Return [X, Y] of the center of cell containing provided text 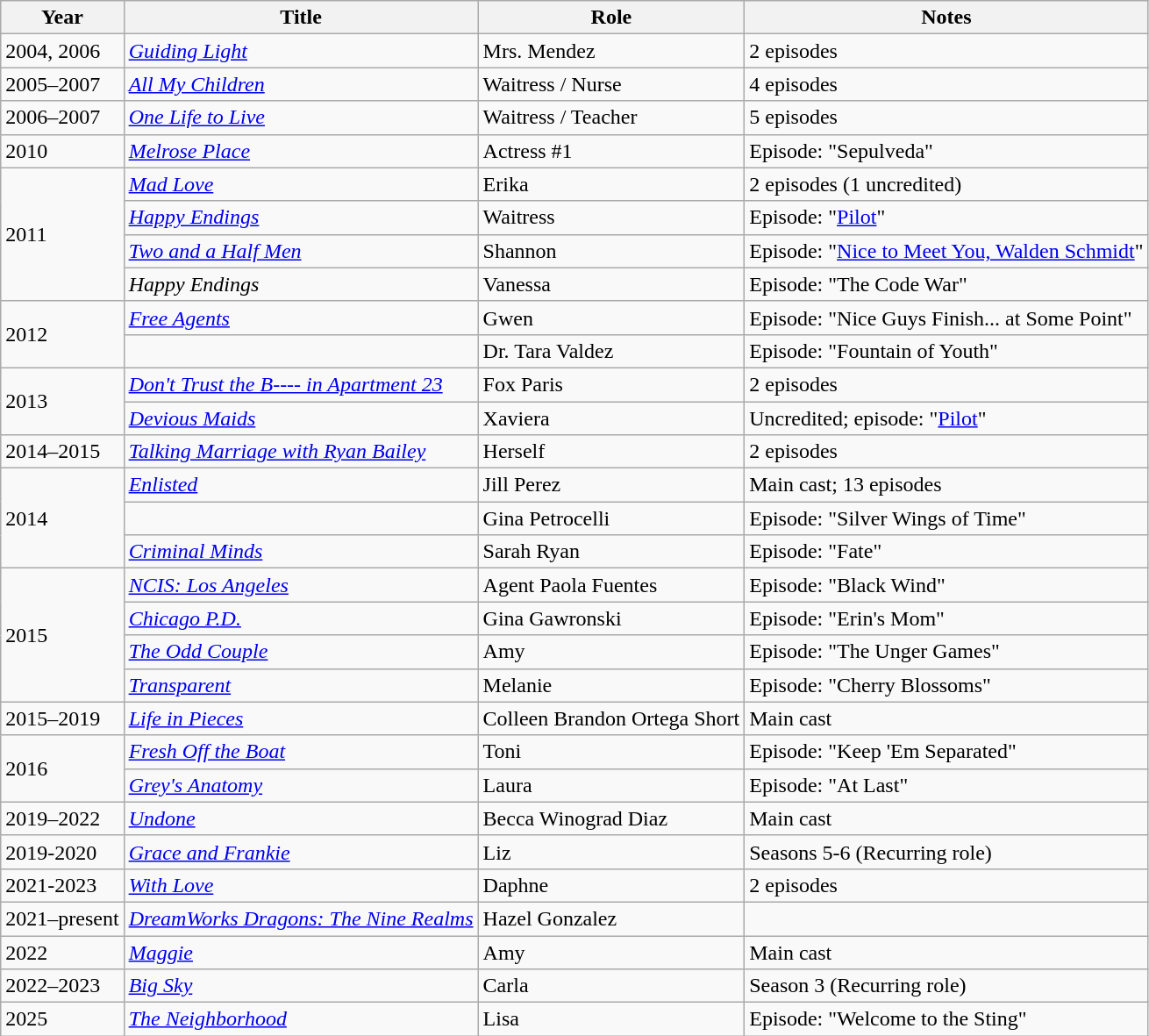
Mad Love [301, 184]
Episode: "Pilot" [946, 218]
Fresh Off the Boat [301, 752]
Episode: "Erin's Mom" [946, 618]
Waitress [611, 218]
Talking Marriage with Ryan Bailey [301, 452]
Devious Maids [301, 418]
Erika [611, 184]
2022 [62, 952]
Becca Winograd Diaz [611, 818]
With Love [301, 885]
2019–2022 [62, 818]
Big Sky [301, 986]
2006–2007 [62, 118]
Gina Petrocelli [611, 518]
2021-2023 [62, 885]
Episode: "The Code War" [946, 284]
Vanessa [611, 284]
Maggie [301, 952]
Sarah Ryan [611, 552]
2019-2020 [62, 852]
Episode: "Keep 'Em Separated" [946, 752]
Hazel Gonzalez [611, 918]
Episode: "The Unger Games" [946, 652]
2015 [62, 635]
Dr. Tara Valdez [611, 351]
The Neighborhood [301, 1019]
Fox Paris [611, 384]
Transparent [301, 685]
Melrose Place [301, 151]
Role [611, 18]
2005–2007 [62, 84]
Enlisted [301, 485]
Gina Gawronski [611, 618]
Title [301, 18]
Grace and Frankie [301, 852]
Xaviera [611, 418]
Episode: "Nice to Meet You, Walden Schmidt" [946, 251]
Toni [611, 752]
Shannon [611, 251]
Episode: "Fate" [946, 552]
DreamWorks Dragons: The Nine Realms [301, 918]
Season 3 (Recurring role) [946, 986]
2021–present [62, 918]
Episode: "Fountain of Youth" [946, 351]
Jill Perez [611, 485]
2014 [62, 518]
2004, 2006 [62, 51]
Daphne [611, 885]
2012 [62, 334]
Melanie [611, 685]
Undone [301, 818]
2 episodes (1 uncredited) [946, 184]
Chicago P.D. [301, 618]
2014–2015 [62, 452]
Life in Pieces [301, 718]
Free Agents [301, 318]
2013 [62, 401]
Episode: "Cherry Blossoms" [946, 685]
Two and a Half Men [301, 251]
Carla [611, 986]
Lisa [611, 1019]
2010 [62, 151]
Guiding Light [301, 51]
Waitress / Teacher [611, 118]
2015–2019 [62, 718]
Main cast; 13 episodes [946, 485]
4 episodes [946, 84]
The Odd Couple [301, 652]
Actress #1 [611, 151]
NCIS: Los Angeles [301, 585]
Notes [946, 18]
Episode: "At Last" [946, 785]
Agent Paola Fuentes [611, 585]
Episode: "Sepulveda" [946, 151]
Episode: "Black Wind" [946, 585]
One Life to Live [301, 118]
Laura [611, 785]
Seasons 5-6 (Recurring role) [946, 852]
2016 [62, 768]
Waitress / Nurse [611, 84]
Grey's Anatomy [301, 785]
Episode: "Silver Wings of Time" [946, 518]
Liz [611, 852]
Episode: "Nice Guys Finish... at Some Point" [946, 318]
All My Children [301, 84]
Year [62, 18]
Mrs. Mendez [611, 51]
Gwen [611, 318]
2022–2023 [62, 986]
Criminal Minds [301, 552]
Colleen Brandon Ortega Short [611, 718]
Episode: "Welcome to the Sting" [946, 1019]
2011 [62, 234]
2025 [62, 1019]
Uncredited; episode: "Pilot" [946, 418]
5 episodes [946, 118]
Don't Trust the B---- in Apartment 23 [301, 384]
Herself [611, 452]
